Capture the cell that displays the provided text and extract its [X, Y] central coordinate. 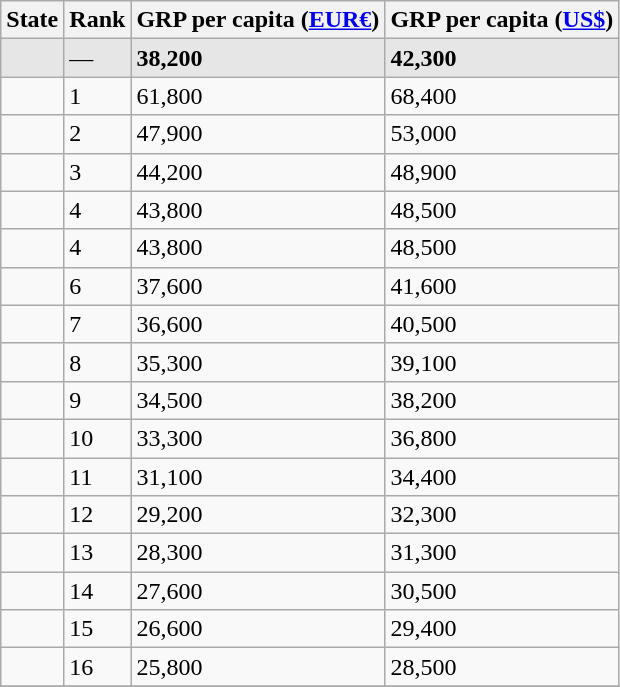
13 [98, 553]
41,600 [502, 286]
36,600 [258, 324]
Rank [98, 20]
26,600 [258, 629]
8 [98, 362]
37,600 [258, 286]
GRP per capita (US$) [502, 20]
11 [98, 477]
34,500 [258, 400]
28,300 [258, 553]
27,600 [258, 591]
9 [98, 400]
31,300 [502, 553]
2 [98, 134]
53,000 [502, 134]
61,800 [258, 96]
29,400 [502, 629]
31,100 [258, 477]
39,100 [502, 362]
10 [98, 438]
44,200 [258, 172]
7 [98, 324]
47,900 [258, 134]
State [32, 20]
68,400 [502, 96]
14 [98, 591]
12 [98, 515]
48,900 [502, 172]
40,500 [502, 324]
35,300 [258, 362]
6 [98, 286]
33,300 [258, 438]
29,200 [258, 515]
25,800 [258, 667]
GRP per capita (EUR€) [258, 20]
34,400 [502, 477]
32,300 [502, 515]
30,500 [502, 591]
28,500 [502, 667]
1 [98, 96]
— [98, 58]
36,800 [502, 438]
15 [98, 629]
16 [98, 667]
42,300 [502, 58]
3 [98, 172]
